Find where the given text appears and provide that cell's center as [x, y] coordinate. 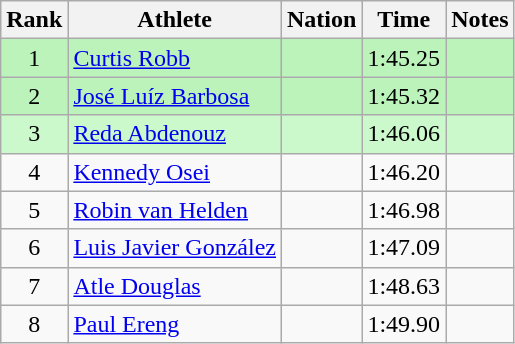
Luis Javier González [175, 248]
1:46.98 [404, 210]
3 [34, 134]
1:48.63 [404, 286]
Atle Douglas [175, 286]
1:45.25 [404, 58]
6 [34, 248]
1 [34, 58]
Notes [480, 20]
5 [34, 210]
1:46.06 [404, 134]
1:45.32 [404, 96]
2 [34, 96]
Robin van Helden [175, 210]
1:49.90 [404, 324]
Rank [34, 20]
8 [34, 324]
Paul Ereng [175, 324]
Curtis Robb [175, 58]
1:47.09 [404, 248]
Nation [322, 20]
Athlete [175, 20]
4 [34, 172]
Time [404, 20]
José Luíz Barbosa [175, 96]
Kennedy Osei [175, 172]
Reda Abdenouz [175, 134]
1:46.20 [404, 172]
7 [34, 286]
